Scan for the cell matching the given text and deliver its [x, y] coordinate at center. 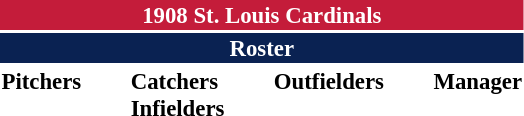
Roster [262, 48]
1908 St. Louis Cardinals [262, 15]
